For the text-containing cell, return its midpoint in (x, y) coordinate format. 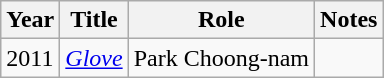
2011 (30, 58)
Park Choong-nam (221, 58)
Year (30, 20)
Role (221, 20)
Notes (349, 20)
Glove (94, 58)
Title (94, 20)
